Identify which cell holds the provided text, then report its (X, Y) central coordinate. 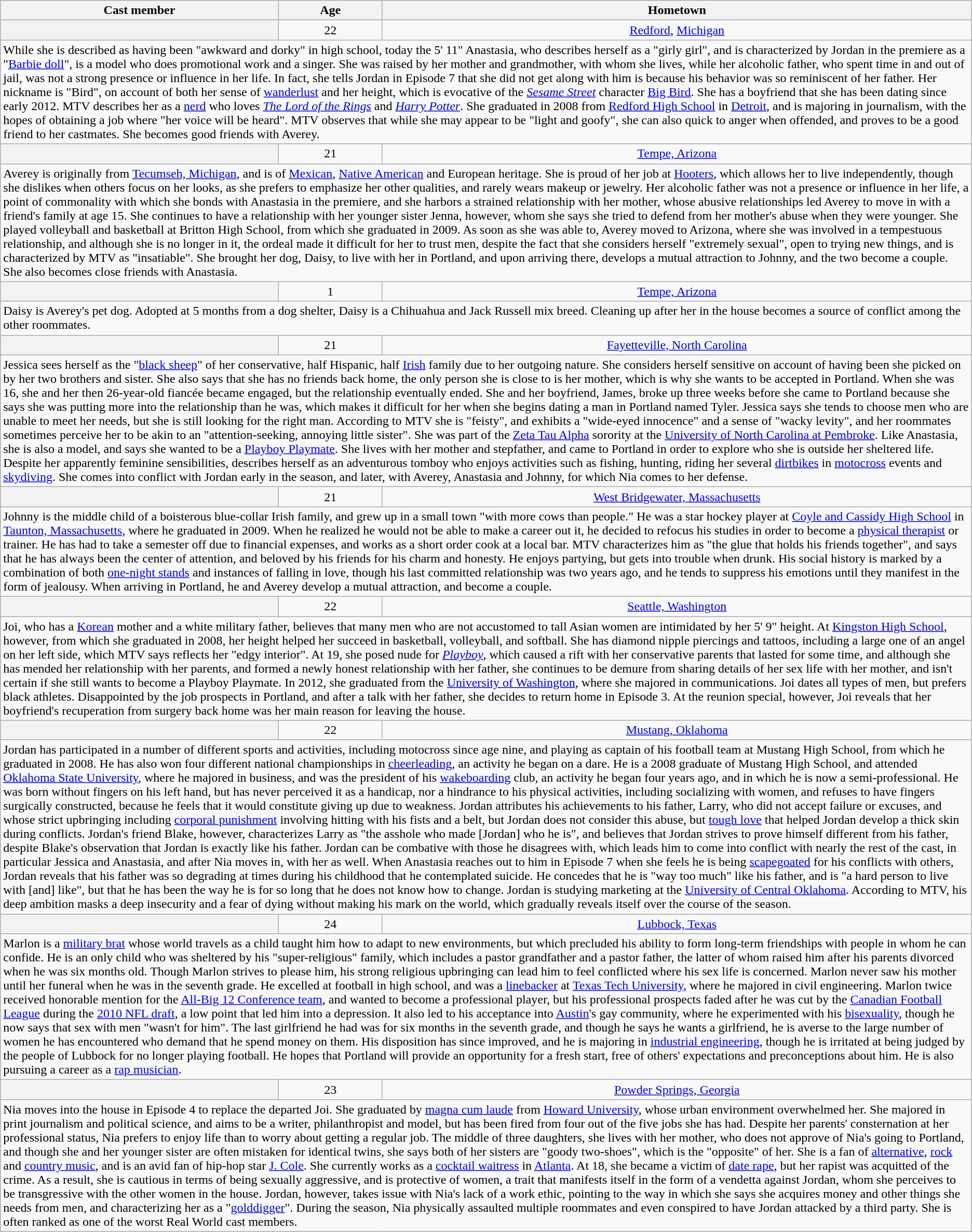
24 (330, 924)
Lubbock, Texas (677, 924)
1 (330, 291)
Age (330, 10)
West Bridgewater, Massachusetts (677, 497)
Redford, Michigan (677, 30)
Mustang, Oklahoma (677, 730)
Hometown (677, 10)
Cast member (139, 10)
Seattle, Washington (677, 606)
Fayetteville, North Carolina (677, 345)
Powder Springs, Georgia (677, 1090)
23 (330, 1090)
